Find where the given text appears and provide that cell's center as [x, y] coordinate. 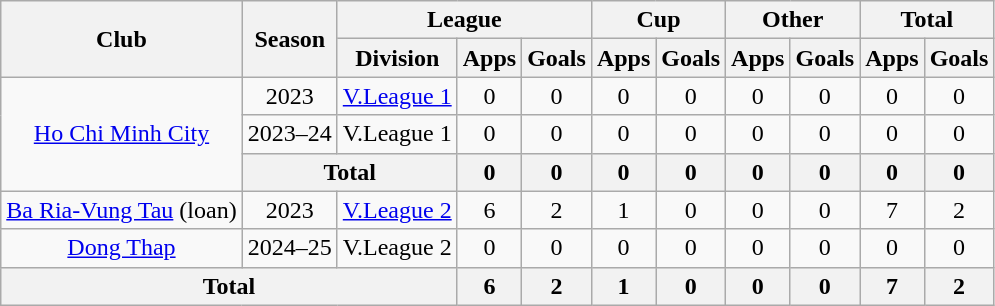
Club [122, 39]
Other [793, 20]
2024–25 [290, 248]
Ba Ria-Vung Tau (loan) [122, 210]
Division [397, 58]
Cup [658, 20]
Ho Chi Minh City [122, 134]
Season [290, 39]
Dong Thap [122, 248]
League [464, 20]
2023–24 [290, 134]
